Identify which cell holds the provided text, then report its (x, y) central coordinate. 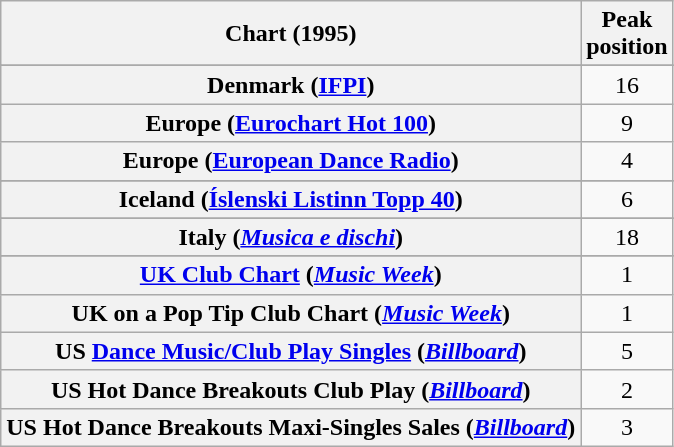
5 (627, 351)
US Dance Music/Club Play Singles (Billboard) (291, 351)
Denmark (IFPI) (291, 85)
UK Club Chart (Music Week) (291, 275)
18 (627, 237)
UK on a Pop Tip Club Chart (Music Week) (291, 313)
2 (627, 389)
US Hot Dance Breakouts Club Play (Billboard) (291, 389)
Iceland (Íslenski Listinn Topp 40) (291, 199)
4 (627, 161)
9 (627, 123)
16 (627, 85)
Chart (1995) (291, 34)
Peakposition (627, 34)
Europe (European Dance Radio) (291, 161)
US Hot Dance Breakouts Maxi-Singles Sales (Billboard) (291, 427)
6 (627, 199)
3 (627, 427)
Italy (Musica e dischi) (291, 237)
Europe (Eurochart Hot 100) (291, 123)
